For the text-containing cell, return its midpoint in (x, y) coordinate format. 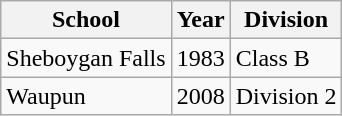
Waupun (86, 96)
2008 (200, 96)
Sheboygan Falls (86, 58)
School (86, 20)
1983 (200, 58)
Year (200, 20)
Division (286, 20)
Division 2 (286, 96)
Class B (286, 58)
